Provide the (x, y) coordinate of the cell's center where the given text is located.  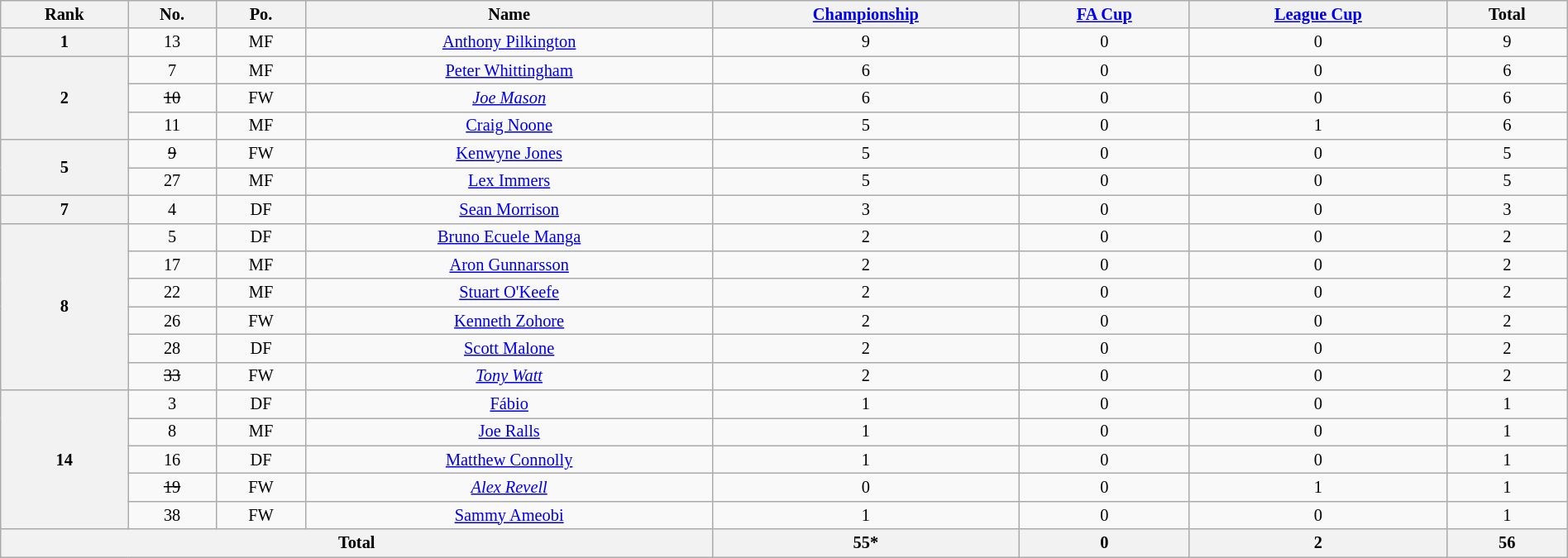
Fábio (509, 404)
26 (172, 321)
Scott Malone (509, 348)
Anthony Pilkington (509, 42)
28 (172, 348)
No. (172, 14)
Po. (261, 14)
38 (172, 515)
Alex Revell (509, 487)
Sammy Ameobi (509, 515)
Kenneth Zohore (509, 321)
11 (172, 126)
19 (172, 487)
League Cup (1318, 14)
Joe Ralls (509, 432)
Aron Gunnarsson (509, 265)
Stuart O'Keefe (509, 293)
55* (866, 543)
16 (172, 460)
14 (65, 460)
Bruno Ecuele Manga (509, 237)
Craig Noone (509, 126)
27 (172, 181)
4 (172, 209)
FA Cup (1104, 14)
13 (172, 42)
Tony Watt (509, 376)
Championship (866, 14)
Matthew Connolly (509, 460)
Peter Whittingham (509, 70)
10 (172, 98)
17 (172, 265)
Rank (65, 14)
Kenwyne Jones (509, 154)
Sean Morrison (509, 209)
Name (509, 14)
56 (1507, 543)
Joe Mason (509, 98)
22 (172, 293)
33 (172, 376)
Lex Immers (509, 181)
